Detect which cell encompasses the target text, then output its (X, Y) center coordinate. 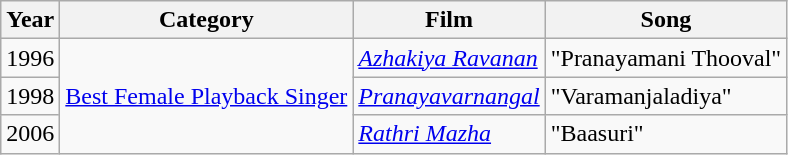
"Pranayamani Thooval" (666, 58)
Year (30, 20)
Best Female Playback Singer (206, 96)
Pranayavarnangal (449, 96)
2006 (30, 134)
Film (449, 20)
Azhakiya Ravanan (449, 58)
Rathri Mazha (449, 134)
1998 (30, 96)
"Baasuri" (666, 134)
Song (666, 20)
1996 (30, 58)
Category (206, 20)
"Varamanjaladiya" (666, 96)
